Find where the given text appears and provide that cell's center as [X, Y] coordinate. 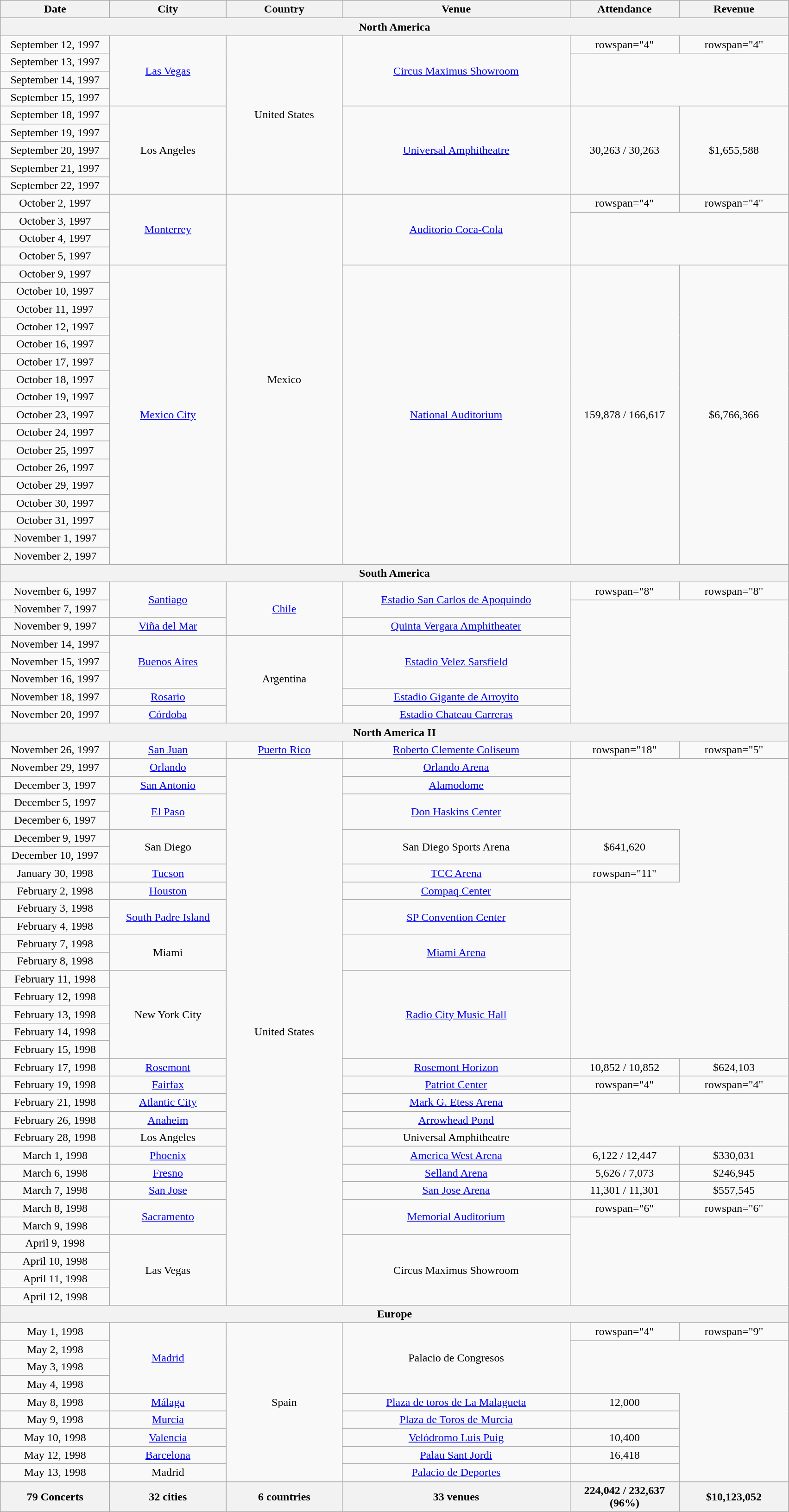
Attendance [625, 9]
October 30, 1997 [55, 503]
Don Haskins Center [456, 812]
February 28, 1998 [55, 1138]
12,000 [625, 1402]
San Diego Sports Arena [456, 847]
5,626 / 7,073 [625, 1173]
Spain [284, 1402]
Plaza de toros de La Malagueta [456, 1402]
February 2, 1998 [55, 891]
6 countries [284, 1496]
Estadio Gigante de Arroyito [456, 697]
Roberto Clemente Coliseum [456, 750]
October 23, 1997 [55, 415]
Orlando [168, 767]
March 7, 1998 [55, 1191]
November 7, 1997 [55, 609]
February 3, 1998 [55, 908]
September 12, 1997 [55, 44]
March 1, 1998 [55, 1155]
North America II [395, 732]
Murcia [168, 1420]
Plaza de Toros de Murcia [456, 1420]
South America [395, 573]
December 6, 1997 [55, 820]
Buenos Aires [168, 661]
September 15, 1997 [55, 97]
Mark G. Etess Arena [456, 1102]
Selland Arena [456, 1173]
September 18, 1997 [55, 115]
San Jose Arena [456, 1191]
National Auditorium [456, 415]
San Jose [168, 1191]
February 17, 1998 [55, 1067]
City [168, 9]
Chile [284, 609]
Miami Arena [456, 952]
October 24, 1997 [55, 432]
Palacio de Congresos [456, 1358]
October 9, 1997 [55, 274]
September 22, 1997 [55, 185]
Palau Sant Jordi [456, 1455]
79 Concerts [55, 1496]
$6,766,366 [734, 415]
October 19, 1997 [55, 397]
May 12, 1998 [55, 1455]
May 1, 1998 [55, 1331]
October 18, 1997 [55, 379]
Compaq Center [456, 891]
May 8, 1998 [55, 1402]
November 29, 1997 [55, 767]
April 9, 1998 [55, 1243]
$624,103 [734, 1067]
February 14, 1998 [55, 1032]
December 9, 1997 [55, 838]
Anaheim [168, 1120]
November 1, 1997 [55, 538]
$641,620 [625, 847]
September 20, 1997 [55, 150]
September 14, 1997 [55, 80]
America West Arena [456, 1155]
$10,123,052 [734, 1496]
May 10, 1998 [55, 1437]
Barcelona [168, 1455]
Puerto Rico [284, 750]
Rosemont [168, 1067]
October 29, 1997 [55, 485]
Country [284, 9]
Arrowhead Pond [456, 1120]
SP Convention Center [456, 917]
Tucson [168, 873]
March 6, 1998 [55, 1173]
April 12, 1998 [55, 1296]
October 26, 1997 [55, 467]
6,122 / 12,447 [625, 1155]
$1,655,588 [734, 150]
February 26, 1998 [55, 1120]
10,400 [625, 1437]
September 13, 1997 [55, 62]
16,418 [625, 1455]
Palacio de Deportes [456, 1473]
December 5, 1997 [55, 803]
Valencia [168, 1437]
October 31, 1997 [55, 521]
November 2, 1997 [55, 556]
Orlando Arena [456, 767]
San Diego [168, 847]
Fresno [168, 1173]
September 19, 1997 [55, 132]
Quinta Vergara Amphitheater [456, 626]
Estadio Chateau Carreras [456, 714]
March 9, 1998 [55, 1226]
$330,031 [734, 1155]
Atlantic City [168, 1102]
Europe [395, 1314]
November 26, 1997 [55, 750]
rowspan="18" [625, 750]
South Padre Island [168, 917]
February 7, 1998 [55, 944]
Radio City Music Hall [456, 1014]
May 3, 1998 [55, 1367]
October 17, 1997 [55, 362]
November 16, 1997 [55, 679]
Houston [168, 891]
Málaga [168, 1402]
Memorial Auditorium [456, 1217]
October 16, 1997 [55, 344]
October 10, 1997 [55, 291]
October 25, 1997 [55, 450]
rowspan="11" [625, 873]
North America [395, 27]
November 6, 1997 [55, 591]
$246,945 [734, 1173]
February 8, 1998 [55, 961]
El Paso [168, 812]
224,042 / 232,637 (96%) [625, 1496]
Rosemont Horizon [456, 1067]
11,301 / 11,301 [625, 1191]
January 30, 1998 [55, 873]
San Juan [168, 750]
Mexico City [168, 415]
February 12, 1998 [55, 996]
Velódromo Luis Puig [456, 1437]
November 14, 1997 [55, 644]
Phoenix [168, 1155]
$557,545 [734, 1191]
February 21, 1998 [55, 1102]
32 cities [168, 1496]
Córdoba [168, 714]
November 20, 1997 [55, 714]
Date [55, 9]
159,878 / 166,617 [625, 415]
Revenue [734, 9]
April 10, 1998 [55, 1261]
Mexico [284, 379]
Sacramento [168, 1217]
December 3, 1997 [55, 785]
Estadio Velez Sarsfield [456, 661]
December 10, 1997 [55, 856]
Fairfax [168, 1085]
May 2, 1998 [55, 1349]
30,263 / 30,263 [625, 150]
Santiago [168, 600]
February 15, 1998 [55, 1049]
October 11, 1997 [55, 309]
October 4, 1997 [55, 239]
Alamodome [456, 785]
TCC Arena [456, 873]
rowspan="5" [734, 750]
Monterrey [168, 229]
October 5, 1997 [55, 256]
March 8, 1998 [55, 1208]
February 4, 1998 [55, 926]
November 18, 1997 [55, 697]
Auditorio Coca-Cola [456, 229]
May 4, 1998 [55, 1385]
November 15, 1997 [55, 661]
May 13, 1998 [55, 1473]
rowspan="9" [734, 1331]
October 3, 1997 [55, 221]
Miami [168, 952]
Venue [456, 9]
San Antonio [168, 785]
April 11, 1998 [55, 1279]
February 11, 1998 [55, 979]
10,852 / 10,852 [625, 1067]
September 21, 1997 [55, 168]
Estadio San Carlos de Apoquindo [456, 600]
November 9, 1997 [55, 626]
May 9, 1998 [55, 1420]
October 12, 1997 [55, 327]
Viña del Mar [168, 626]
February 19, 1998 [55, 1085]
Argentina [284, 679]
New York City [168, 1014]
Patriot Center [456, 1085]
33 venues [456, 1496]
February 13, 1998 [55, 1014]
October 2, 1997 [55, 203]
Rosario [168, 697]
